Determine the (x, y) coordinate at the center of the cell enclosing the given text.  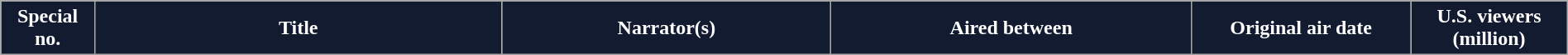
Title (298, 28)
Narrator(s) (667, 28)
Specialno. (48, 28)
Aired between (1011, 28)
Original air date (1302, 28)
U.S. viewers(million) (1489, 28)
